From the cell containing the given text, extract its center point as [x, y] coordinate. 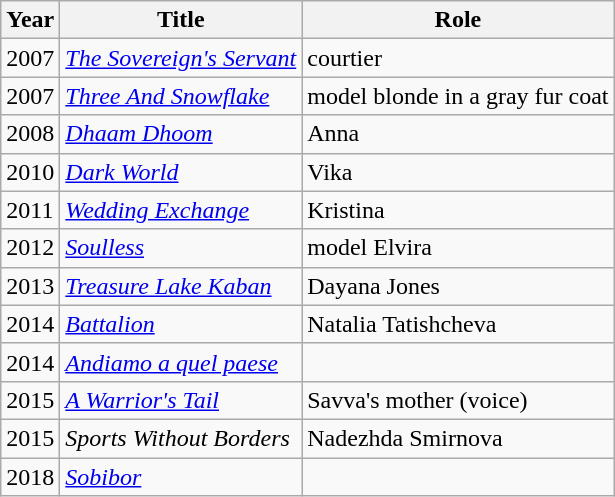
Year [30, 20]
Savva's mother (voice) [458, 400]
2018 [30, 477]
Anna [458, 134]
2013 [30, 286]
Kristina [458, 210]
Wedding Exchange [181, 210]
2010 [30, 172]
A Warrior's Tail [181, 400]
Title [181, 20]
The Sovereign's Servant [181, 58]
Dayana Jones [458, 286]
Sports Without Borders [181, 438]
Three And Snowflake [181, 96]
Sobibor [181, 477]
model blonde in a gray fur coat [458, 96]
2011 [30, 210]
Vika [458, 172]
Role [458, 20]
courtier [458, 58]
Natalia Tatishcheva [458, 324]
2012 [30, 248]
Treasure Lake Kaban [181, 286]
Dark World [181, 172]
Dhaam Dhoom [181, 134]
2008 [30, 134]
Nadezhda Smirnova [458, 438]
Battalion [181, 324]
Soulless [181, 248]
Andiamo a quel paese [181, 362]
model Elvira [458, 248]
